Capture the cell that displays the provided text and extract its (X, Y) central coordinate. 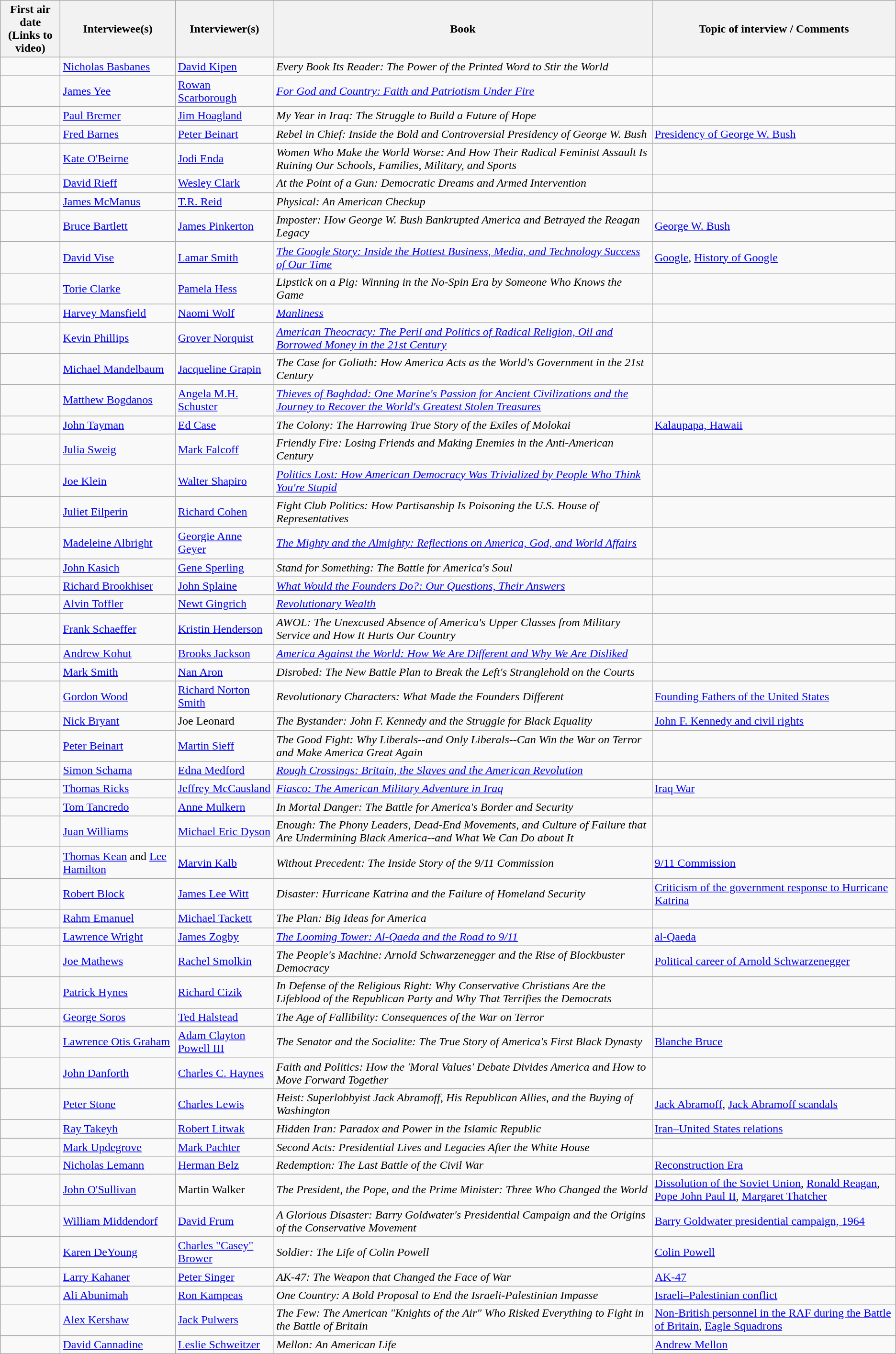
Madeleine Albright (118, 543)
Georgie Anne Geyer (224, 543)
Simon Schama (118, 771)
Alvin Toffler (118, 604)
Lamar Smith (224, 257)
Fiasco: The American Military Adventure in Iraq (463, 789)
The Mighty and the Almighty: Reflections on America, God, and World Affairs (463, 543)
Pamela Hess (224, 288)
John Kasich (118, 568)
Jodi Enda (224, 159)
Paul Bremer (118, 116)
Walter Shapiro (224, 481)
Andrew Kohut (118, 653)
Presidency of George W. Bush (773, 134)
Google, History of Google (773, 257)
Mellon: An American Life (463, 1344)
Interviewer(s) (224, 29)
At the Point of a Gun: Democratic Dreams and Armed Intervention (463, 183)
Rachel Smolkin (224, 961)
William Middendorf (118, 1221)
Colin Powell (773, 1252)
9/11 Commission (773, 862)
What Would the Founders Do?: Our Questions, Their Answers (463, 586)
Martin Walker (224, 1190)
The Case for Goliath: How America Acts as the World's Government in the 21st Century (463, 369)
Richard Cohen (224, 512)
Faith and Politics: How the 'Moral Values' Debate Divides America and How to Move Forward Together (463, 1073)
Peter Singer (224, 1277)
Andrew Mellon (773, 1344)
Thomas Kean and Lee Hamilton (118, 862)
John Splaine (224, 586)
John Danforth (118, 1073)
Criticism of the government response to Hurricane Katrina (773, 894)
The Age of Fallibility: Consequences of the War on Terror (463, 1017)
The Bystander: John F. Kennedy and the Struggle for Black Equality (463, 721)
John O'Sullivan (118, 1190)
Kristin Henderson (224, 629)
Heist: Superlobbyist Jack Abramoff, His Republican Allies, and the Buying of Washington (463, 1104)
Newt Gingrich (224, 604)
David Vise (118, 257)
The Good Fight: Why Liberals--and Only Liberals--Can Win the War on Terror and Make America Great Again (463, 746)
A Glorious Disaster: Barry Goldwater's Presidential Campaign and the Origins of the Conservative Movement (463, 1221)
Mark Updegrove (118, 1147)
Mark Smith (118, 671)
Tom Tancredo (118, 807)
James Pinkerton (224, 226)
Martin Sieff (224, 746)
Brooks Jackson (224, 653)
Lipstick on a Pig: Winning in the No-Spin Era by Someone Who Knows the Game (463, 288)
David Cannadine (118, 1344)
Physical: An American Checkup (463, 201)
Ron Kampeas (224, 1295)
Lawrence Wright (118, 937)
Redemption: The Last Battle of the Civil War (463, 1165)
David Kipen (224, 67)
Blanche Bruce (773, 1041)
Imposter: How George W. Bush Bankrupted America and Betrayed the Reagan Legacy (463, 226)
Fight Club Politics: How Partisanship Is Poisoning the U.S. House of Representatives (463, 512)
Ali Abunimah (118, 1295)
American Theocracy: The Peril and Politics of Radical Religion, Oil and Borrowed Money in the 21st Century (463, 338)
Topic of interview / Comments (773, 29)
Matthew Bogdanos (118, 400)
Iraq War (773, 789)
Jack Abramoff, Jack Abramoff scandals (773, 1104)
Bruce Bartlett (118, 226)
George Soros (118, 1017)
The Plan: Big Ideas for America (463, 918)
Fred Barnes (118, 134)
The President, the Pope, and the Prime Minister: Three Who Changed the World (463, 1190)
George W. Bush (773, 226)
Nick Bryant (118, 721)
The People's Machine: Arnold Schwarzenegger and the Rise of Blockbuster Democracy (463, 961)
The Google Story: Inside the Hottest Business, Media, and Technology Success of Our Time (463, 257)
Ted Halstead (224, 1017)
Book (463, 29)
Kate O'Beirne (118, 159)
Mark Pachter (224, 1147)
Rebel in Chief: Inside the Bold and Controversial Presidency of George W. Bush (463, 134)
Thieves of Baghdad: One Marine's Passion for Ancient Civilizations and the Journey to Recover the World's Greatest Stolen Treasures (463, 400)
Joe Mathews (118, 961)
Michael Eric Dyson (224, 832)
Non-British personnel in the RAF during the Battle of Britain, Eagle Squadrons (773, 1320)
Edna Medford (224, 771)
Richard Cizik (224, 993)
Revolutionary Characters: What Made the Founders Different (463, 696)
Charles "Casey" Brower (224, 1252)
Grover Norquist (224, 338)
Angela M.H. Schuster (224, 400)
Richard Norton Smith (224, 696)
Jeffrey McCausland (224, 789)
James Yee (118, 91)
AK-47 (773, 1277)
Julia Sweig (118, 450)
Juliet Eilperin (118, 512)
Barry Goldwater presidential campaign, 1964 (773, 1221)
Rough Crossings: Britain, the Slaves and the American Revolution (463, 771)
Manliness (463, 313)
Jack Pulwers (224, 1320)
Charles C. Haynes (224, 1073)
Without Precedent: The Inside Story of the 9/11 Commission (463, 862)
In Mortal Danger: The Battle for America's Border and Security (463, 807)
Iran–United States relations (773, 1129)
Nicholas Basbanes (118, 67)
Alex Kershaw (118, 1320)
James Lee Witt (224, 894)
Marvin Kalb (224, 862)
America Against the World: How We Are Different and Why We Are Disliked (463, 653)
One Country: A Bold Proposal to End the Israeli-Palestinian Impasse (463, 1295)
James Zogby (224, 937)
The Colony: The Harrowing True Story of the Exiles of Molokai (463, 425)
Frank Schaeffer (118, 629)
Disaster: Hurricane Katrina and the Failure of Homeland Security (463, 894)
Peter Stone (118, 1104)
Stand for Something: The Battle for America's Soul (463, 568)
The Few: The American "Knights of the Air" Who Risked Everything to Fight in the Battle of Britain (463, 1320)
Herman Belz (224, 1165)
John Tayman (118, 425)
Torie Clarke (118, 288)
Mark Falcoff (224, 450)
Robert Block (118, 894)
Ray Takeyh (118, 1129)
In Defense of the Religious Right: Why Conservative Christians Are the Lifeblood of the Republican Party and Why That Terrifies the Democrats (463, 993)
Gene Sperling (224, 568)
Karen DeYoung (118, 1252)
Ed Case (224, 425)
Israeli–Palestinian conflict (773, 1295)
Anne Mulkern (224, 807)
Reconstruction Era (773, 1165)
John F. Kennedy and civil rights (773, 721)
Lawrence Otis Graham (118, 1041)
Gordon Wood (118, 696)
Jim Hoagland (224, 116)
Soldier: The Life of Colin Powell (463, 1252)
Michael Tackett (224, 918)
Patrick Hynes (118, 993)
Dissolution of the Soviet Union, Ronald Reagan, Pope John Paul II, Margaret Thatcher (773, 1190)
Revolutionary Wealth (463, 604)
Adam Clayton Powell III (224, 1041)
Thomas Ricks (118, 789)
Founding Fathers of the United States (773, 696)
AK-47: The Weapon that Changed the Face of War (463, 1277)
Joe Klein (118, 481)
T.R. Reid (224, 201)
Larry Kahaner (118, 1277)
al-Qaeda (773, 937)
AWOL: The Unexcused Absence of America's Upper Classes from Military Service and How It Hurts Our Country (463, 629)
Kalaupapa, Hawaii (773, 425)
Jacqueline Grapin (224, 369)
Politics Lost: How American Democracy Was Trivialized by People Who Think You're Stupid (463, 481)
David Frum (224, 1221)
Second Acts: Presidential Lives and Legacies After the White House (463, 1147)
Joe Leonard (224, 721)
Hidden Iran: Paradox and Power in the Islamic Republic (463, 1129)
Nicholas Lemann (118, 1165)
Michael Mandelbaum (118, 369)
Naomi Wolf (224, 313)
David Rieff (118, 183)
My Year in Iraq: The Struggle to Build a Future of Hope (463, 116)
The Senator and the Socialite: The True Story of America's First Black Dynasty (463, 1041)
Political career of Arnold Schwarzenegger (773, 961)
Rahm Emanuel (118, 918)
Enough: The Phony Leaders, Dead-End Movements, and Culture of Failure that Are Undermining Black America--and What We Can Do about It (463, 832)
Juan Williams (118, 832)
Robert Litwak (224, 1129)
Every Book Its Reader: The Power of the Printed Word to Stir the World (463, 67)
Disrobed: The New Battle Plan to Break the Left's Stranglehold on the Courts (463, 671)
Women Who Make the World Worse: And How Their Radical Feminist Assault Is Ruining Our Schools, Families, Military, and Sports (463, 159)
Wesley Clark (224, 183)
Leslie Schweitzer (224, 1344)
Harvey Mansfield (118, 313)
The Looming Tower: Al-Qaeda and the Road to 9/11 (463, 937)
Friendly Fire: Losing Friends and Making Enemies in the Anti-American Century (463, 450)
Rowan Scarborough (224, 91)
Interviewee(s) (118, 29)
James McManus (118, 201)
Charles Lewis (224, 1104)
For God and Country: Faith and Patriotism Under Fire (463, 91)
Nan Aron (224, 671)
Kevin Phillips (118, 338)
First air date(Links to video) (31, 29)
Richard Brookhiser (118, 586)
